Provide the (X, Y) coordinate of the cell's center where the given text is located.  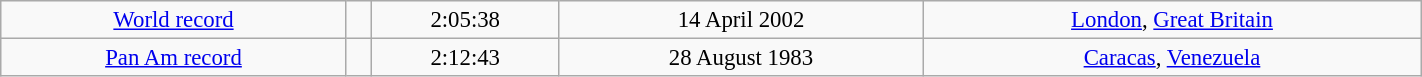
14 April 2002 (740, 20)
28 August 1983 (740, 58)
Pan Am record (174, 58)
London, Great Britain (1172, 20)
2:05:38 (465, 20)
2:12:43 (465, 58)
World record (174, 20)
Caracas, Venezuela (1172, 58)
